For the text-containing cell, return its midpoint in [x, y] coordinate format. 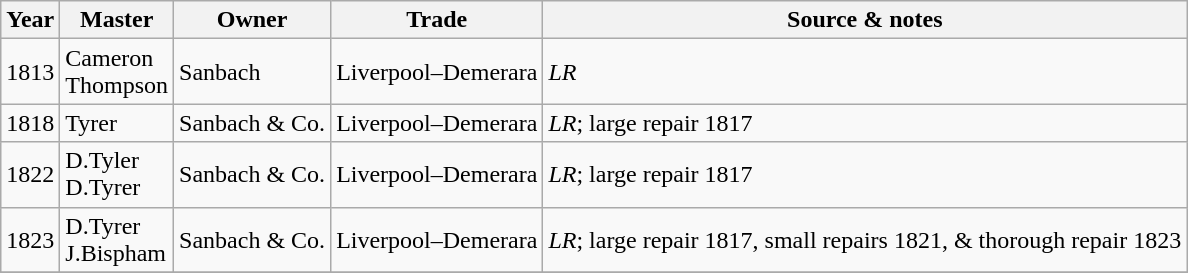
Trade [437, 20]
Tyrer [117, 123]
1813 [30, 72]
D.TyrerJ.Bispham [117, 240]
1822 [30, 174]
Master [117, 20]
Source & notes [865, 20]
CameronThompson [117, 72]
D.TylerD.Tyrer [117, 174]
Sanbach [252, 72]
1823 [30, 240]
Year [30, 20]
1818 [30, 123]
LR [865, 72]
Owner [252, 20]
LR; large repair 1817, small repairs 1821, & thorough repair 1823 [865, 240]
